Return the (x, y) coordinate for the center point of the cell that contains the specified text.  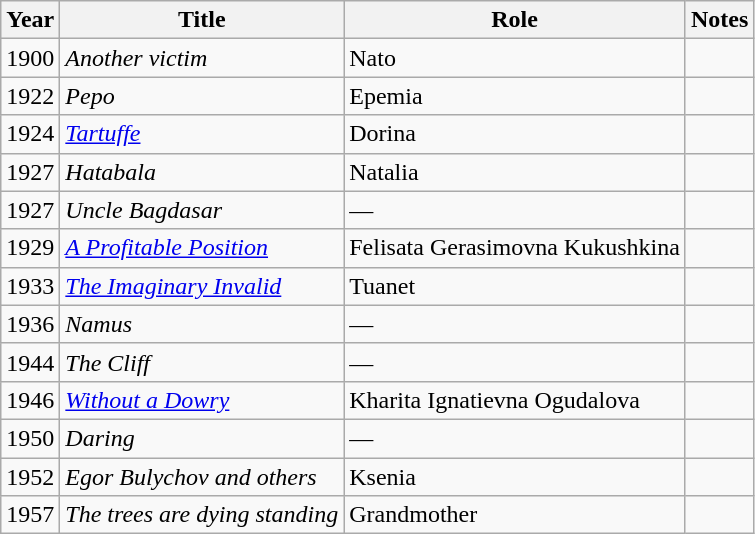
1900 (30, 58)
The trees are dying standing (202, 515)
Daring (202, 438)
Pepo (202, 96)
Kharita Ignatievna Ogudalova (515, 400)
Natalia (515, 172)
Dorina (515, 134)
Namus (202, 324)
Year (30, 20)
Ksenia (515, 477)
1950 (30, 438)
1936 (30, 324)
Egor Bulychov and others (202, 477)
1957 (30, 515)
Without a Dowry (202, 400)
Tuanet (515, 286)
1952 (30, 477)
Epemia (515, 96)
1922 (30, 96)
The Cliff (202, 362)
Hatabala (202, 172)
Another victim (202, 58)
Felisata Gerasimovna Kukushkina (515, 248)
Nato (515, 58)
A Profitable Position (202, 248)
1944 (30, 362)
Notes (719, 20)
The Imaginary Invalid (202, 286)
Title (202, 20)
Tartuffe (202, 134)
1929 (30, 248)
Grandmother (515, 515)
1946 (30, 400)
1933 (30, 286)
1924 (30, 134)
Uncle Bagdasar (202, 210)
Role (515, 20)
